Determine the [X, Y] coordinate at the center of the cell enclosing the given text.  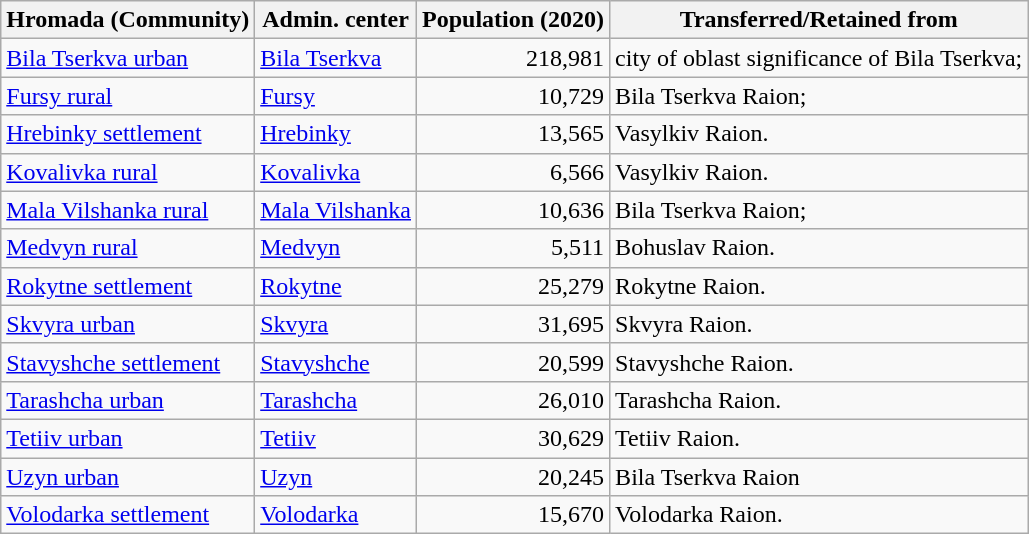
5,511 [514, 248]
Bohuslav Raion. [819, 248]
Skvyra [336, 324]
20,599 [514, 362]
Bila Tserkva Raion [819, 477]
Rokytne Raion. [819, 286]
Stavyshche [336, 362]
Hrebinky [336, 134]
10,729 [514, 96]
10,636 [514, 210]
Fursy rural [128, 96]
Tarashcha [336, 400]
Rokytne [336, 286]
Tetiiv Raion. [819, 438]
Volodarka Raion. [819, 515]
Stavyshche Raion. [819, 362]
30,629 [514, 438]
Uzyn [336, 477]
Stavyshche settlement [128, 362]
Bila Tserkva urban [128, 58]
Fursy [336, 96]
26,010 [514, 400]
Hrebinky settlement [128, 134]
218,981 [514, 58]
13,565 [514, 134]
Uzyn urban [128, 477]
Medvyn [336, 248]
Hromada (Community) [128, 20]
city of oblast significance of Bila Tserkva; [819, 58]
Kovalivka [336, 172]
Mala Vilshanka rural [128, 210]
25,279 [514, 286]
20,245 [514, 477]
Rokytne settlement [128, 286]
15,670 [514, 515]
Tetiiv urban [128, 438]
Skvyra urban [128, 324]
Population (2020) [514, 20]
6,566 [514, 172]
Medvyn rural [128, 248]
Volodarka [336, 515]
Bila Tserkva [336, 58]
Tarashcha Raion. [819, 400]
Transferred/Retained from [819, 20]
Tetiiv [336, 438]
31,695 [514, 324]
Volodarka settlement [128, 515]
Mala Vilshanka [336, 210]
Skvyra Raion. [819, 324]
Admin. center [336, 20]
Kovalivka rural [128, 172]
Tarashcha urban [128, 400]
